Scan for the cell matching the given text and deliver its [X, Y] coordinate at center. 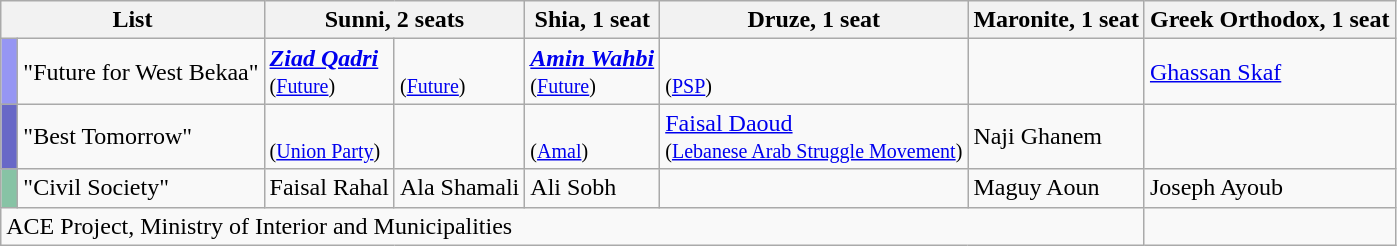
ACE Project, Ministry of Interior and Municipalities [573, 226]
"Future for West Bekaa" [141, 72]
(Amal) [592, 136]
"Civil Society" [141, 188]
Joseph Ayoub [1270, 188]
Maronite, 1 seat [1056, 20]
Ziad Qadri(Future) [329, 72]
Druze, 1 seat [814, 20]
(Union Party) [329, 136]
Ala Shamali [459, 188]
Ali Sobh [592, 188]
Shia, 1 seat [592, 20]
List [132, 20]
Maguy Aoun [1056, 188]
Naji Ghanem [1056, 136]
Amin Wahbi(Future) [592, 72]
(PSP) [814, 72]
"Best Tomorrow" [141, 136]
Sunni, 2 seats [394, 20]
Ghassan Skaf [1270, 72]
Faisal Daoud(Lebanese Arab Struggle Movement) [814, 136]
Greek Orthodox, 1 seat [1270, 20]
(Future) [459, 72]
Faisal Rahal [329, 188]
